For the text-containing cell, return its midpoint in [X, Y] coordinate format. 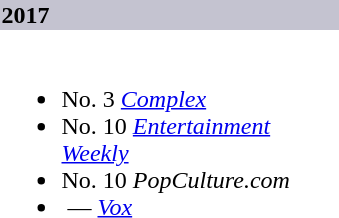
2017 [170, 15]
